Capture the cell that displays the provided text and extract its (x, y) central coordinate. 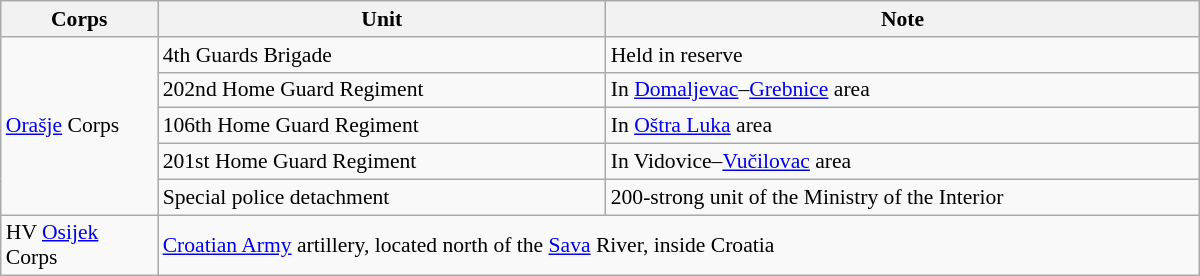
In Domaljevac–Grebnice area (903, 90)
Orašje Corps (80, 126)
202nd Home Guard Regiment (382, 90)
In Vidovice–Vučilovac area (903, 162)
200-strong unit of the Ministry of the Interior (903, 197)
Held in reserve (903, 55)
Croatian Army artillery, located north of the Sava River, inside Croatia (679, 246)
4th Guards Brigade (382, 55)
106th Home Guard Regiment (382, 126)
Note (903, 19)
HV Osijek Corps (80, 246)
Special police detachment (382, 197)
Corps (80, 19)
In Oštra Luka area (903, 126)
Unit (382, 19)
201st Home Guard Regiment (382, 162)
